Output the [X, Y] coordinate of the center of the cell containing the given text.  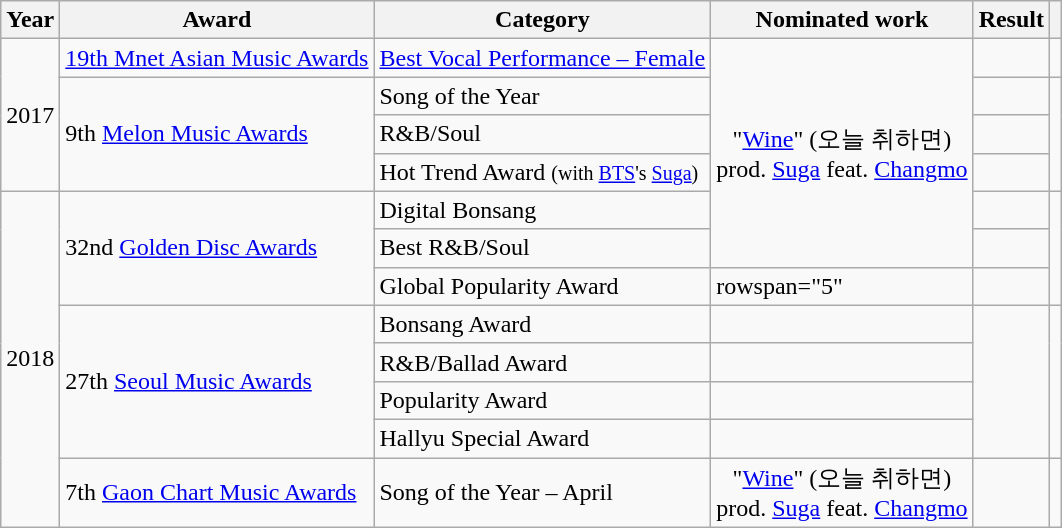
9th Melon Music Awards [217, 134]
2018 [30, 359]
27th Seoul Music Awards [217, 381]
7th Gaon Chart Music Awards [217, 493]
Bonsang Award [542, 324]
Global Popularity Award [542, 286]
rowspan="5" [842, 286]
Song of the Year [542, 96]
R&B/Soul [542, 134]
Popularity Award [542, 400]
Year [30, 20]
Hot Trend Award (with BTS's Suga) [542, 172]
Category [542, 20]
2017 [30, 115]
Best R&B/Soul [542, 248]
Award [217, 20]
Result [1011, 20]
Best Vocal Performance – Female [542, 58]
Digital Bonsang [542, 210]
19th Mnet Asian Music Awards [217, 58]
Song of the Year – April [542, 493]
32nd Golden Disc Awards [217, 248]
Hallyu Special Award [542, 438]
R&B/Ballad Award [542, 362]
Nominated work [842, 20]
